Output the (X, Y) coordinate of the center of the cell containing the given text.  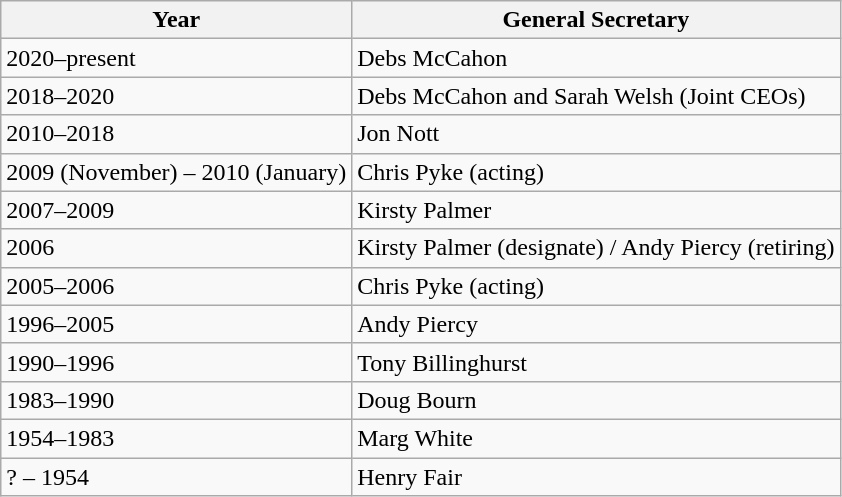
2005–2006 (176, 286)
2006 (176, 248)
1954–1983 (176, 438)
Kirsty Palmer (596, 210)
2007–2009 (176, 210)
Kirsty Palmer (designate) / Andy Piercy (retiring) (596, 248)
Jon Nott (596, 134)
1996–2005 (176, 324)
? – 1954 (176, 477)
2020–present (176, 58)
General Secretary (596, 20)
Doug Bourn (596, 400)
1990–1996 (176, 362)
Henry Fair (596, 477)
Tony Billinghurst (596, 362)
2009 (November) – 2010 (January) (176, 172)
1983–1990 (176, 400)
Debs McCahon (596, 58)
Debs McCahon and Sarah Welsh (Joint CEOs) (596, 96)
Year (176, 20)
Andy Piercy (596, 324)
2010–2018 (176, 134)
Marg White (596, 438)
2018–2020 (176, 96)
